Identify which cell holds the provided text, then report its (x, y) central coordinate. 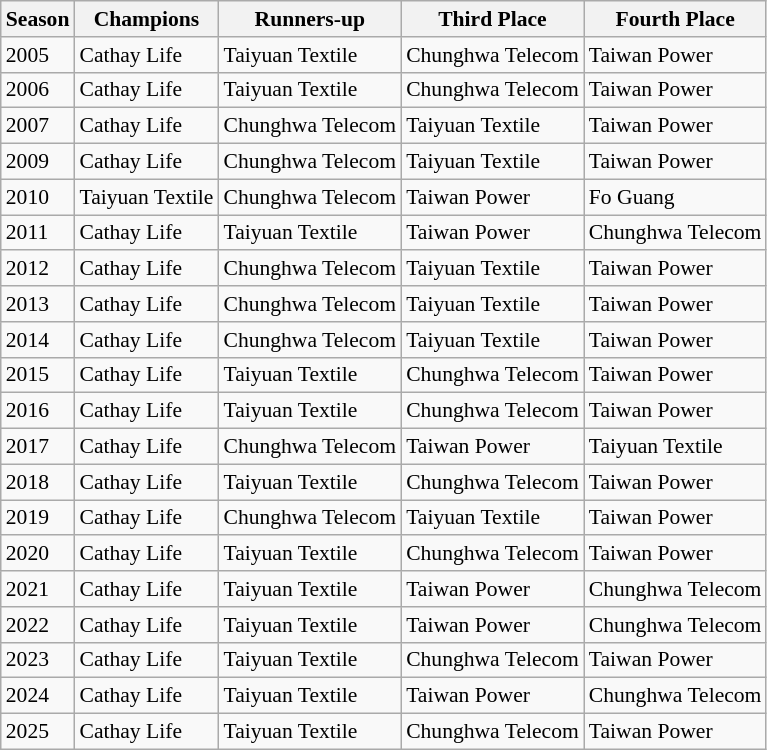
2009 (38, 162)
2007 (38, 126)
2005 (38, 55)
Season (38, 19)
2019 (38, 518)
2023 (38, 660)
2021 (38, 589)
Fo Guang (676, 197)
2020 (38, 554)
2010 (38, 197)
2024 (38, 696)
2015 (38, 375)
2006 (38, 90)
2018 (38, 482)
Champions (146, 19)
Runners-up (310, 19)
2017 (38, 447)
2025 (38, 732)
Third Place (492, 19)
2022 (38, 625)
2011 (38, 233)
2016 (38, 411)
2014 (38, 340)
2012 (38, 269)
Fourth Place (676, 19)
2013 (38, 304)
